Determine the [X, Y] coordinate at the center of the cell enclosing the given text.  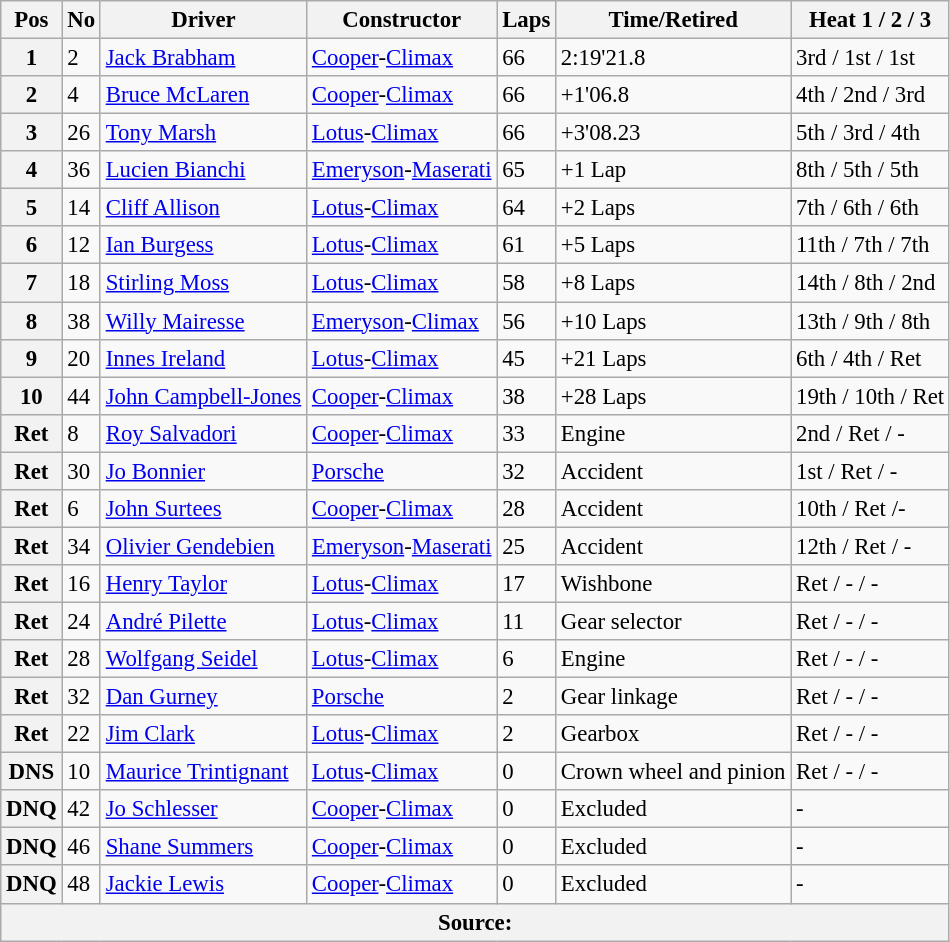
5 [32, 208]
8th / 5th / 5th [870, 170]
Maurice Trintignant [203, 772]
+3'08.23 [674, 133]
Olivier Gendebien [203, 546]
16 [81, 584]
Lucien Bianchi [203, 170]
+2 Laps [674, 208]
Gearbox [674, 734]
44 [81, 396]
5th / 3rd / 4th [870, 133]
John Surtees [203, 509]
Cliff Allison [203, 208]
Driver [203, 20]
Heat 1 / 2 / 3 [870, 20]
John Campbell-Jones [203, 396]
Wolfgang Seidel [203, 659]
58 [526, 283]
9 [32, 358]
Pos [32, 20]
61 [526, 245]
3 [32, 133]
7 [32, 283]
1 [32, 58]
DNS [32, 772]
Bruce McLaren [203, 95]
22 [81, 734]
Roy Salvadori [203, 433]
Crown wheel and pinion [674, 772]
+10 Laps [674, 321]
65 [526, 170]
+1 Lap [674, 170]
11th / 7th / 7th [870, 245]
30 [81, 471]
25 [526, 546]
10th / Ret /- [870, 509]
Innes Ireland [203, 358]
Jackie Lewis [203, 885]
Jo Schlesser [203, 809]
Time/Retired [674, 20]
No [81, 20]
48 [81, 885]
Wishbone [674, 584]
+1'06.8 [674, 95]
42 [81, 809]
18 [81, 283]
11 [526, 621]
56 [526, 321]
+21 Laps [674, 358]
13th / 9th / 8th [870, 321]
45 [526, 358]
Henry Taylor [203, 584]
20 [81, 358]
36 [81, 170]
7th / 6th / 6th [870, 208]
34 [81, 546]
17 [526, 584]
Willy Mairesse [203, 321]
3rd / 1st / 1st [870, 58]
4th / 2nd / 3rd [870, 95]
Jim Clark [203, 734]
14th / 8th / 2nd [870, 283]
Gear linkage [674, 697]
Dan Gurney [203, 697]
Gear selector [674, 621]
Stirling Moss [203, 283]
33 [526, 433]
Emeryson-Climax [402, 321]
Jack Brabham [203, 58]
14 [81, 208]
46 [81, 847]
12th / Ret / - [870, 546]
+5 Laps [674, 245]
Tony Marsh [203, 133]
Shane Summers [203, 847]
2:19'21.8 [674, 58]
Constructor [402, 20]
André Pilette [203, 621]
+8 Laps [674, 283]
6th / 4th / Ret [870, 358]
26 [81, 133]
1st / Ret / - [870, 471]
Laps [526, 20]
Ian Burgess [203, 245]
64 [526, 208]
Source: [476, 922]
Jo Bonnier [203, 471]
12 [81, 245]
+28 Laps [674, 396]
24 [81, 621]
2nd / Ret / - [870, 433]
19th / 10th / Ret [870, 396]
